Pinpoint the cell where the given text exists, returning its (X, Y) midpoint coordinate. 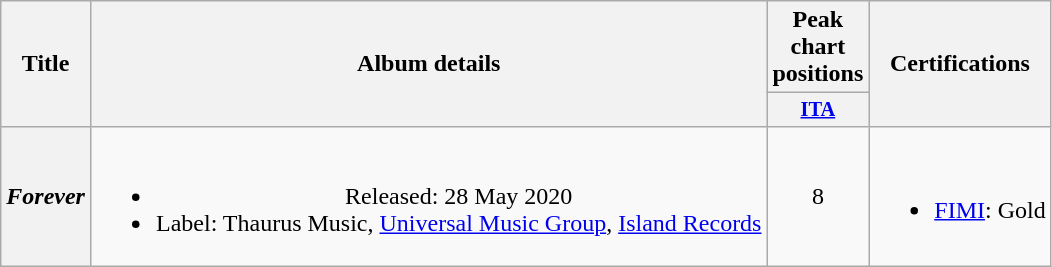
Certifications (960, 64)
Forever (46, 196)
Released: 28 May 2020Label: Thaurus Music, Universal Music Group, Island Records (428, 196)
Title (46, 64)
Peak chart positions (818, 47)
FIMI: Gold (960, 196)
Album details (428, 64)
ITA (818, 110)
8 (818, 196)
